Scan for the cell matching the given text and deliver its (X, Y) coordinate at center. 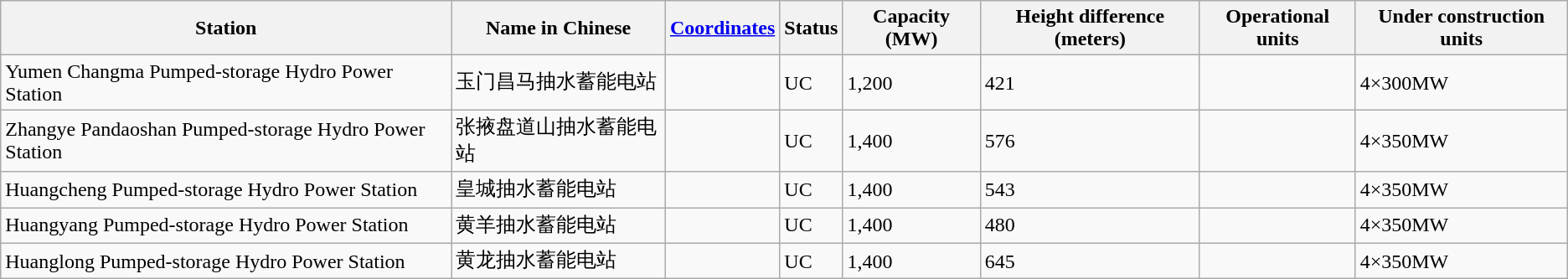
黄羊抽水蓄能电站 (559, 226)
黄龙抽水蓄能电站 (559, 261)
Zhangye Pandaoshan Pumped-storage Hydro Power Station (226, 141)
480 (1090, 226)
Yumen Changma Pumped-storage Hydro Power Station (226, 82)
421 (1090, 82)
Height difference (meters) (1090, 28)
Name in Chinese (559, 28)
张掖盘道山抽水蓄能电站 (559, 141)
Capacity (MW) (911, 28)
Huangyang Pumped-storage Hydro Power Station (226, 226)
Operational units (1277, 28)
皇城抽水蓄能电站 (559, 189)
543 (1090, 189)
Under construction units (1461, 28)
Huangcheng Pumped-storage Hydro Power Station (226, 189)
Huanglong Pumped-storage Hydro Power Station (226, 261)
4×300MW (1461, 82)
玉门昌马抽水蓄能电站 (559, 82)
645 (1090, 261)
Station (226, 28)
Status (811, 28)
576 (1090, 141)
Coordinates (722, 28)
1,200 (911, 82)
